Find where the given text appears and provide that cell's center as [X, Y] coordinate. 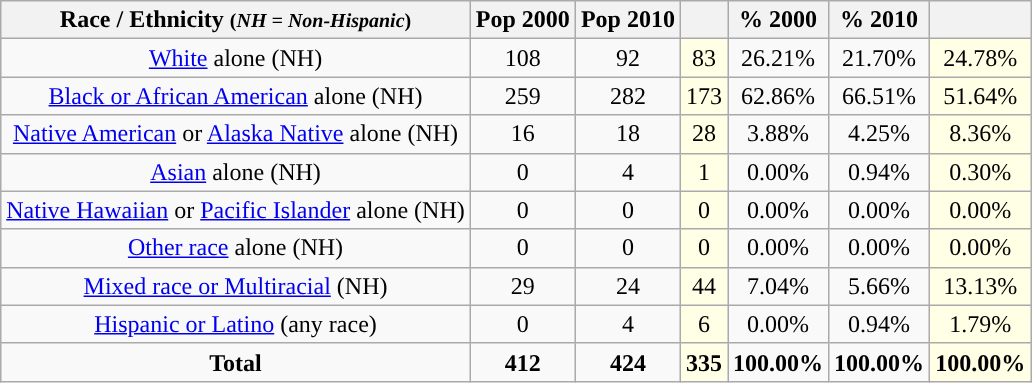
24 [628, 286]
Pop 2000 [522, 20]
44 [704, 286]
51.64% [980, 96]
8.36% [980, 134]
White alone (NH) [236, 58]
Pop 2010 [628, 20]
412 [522, 362]
173 [704, 96]
Race / Ethnicity (NH = Non-Hispanic) [236, 20]
7.04% [778, 286]
5.66% [880, 286]
335 [704, 362]
% 2010 [880, 20]
108 [522, 58]
4.25% [880, 134]
29 [522, 286]
Native American or Alaska Native alone (NH) [236, 134]
92 [628, 58]
Other race alone (NH) [236, 248]
Black or African American alone (NH) [236, 96]
Native Hawaiian or Pacific Islander alone (NH) [236, 210]
28 [704, 134]
83 [704, 58]
Asian alone (NH) [236, 172]
Total [236, 362]
1 [704, 172]
13.13% [980, 286]
Mixed race or Multiracial (NH) [236, 286]
26.21% [778, 58]
3.88% [778, 134]
424 [628, 362]
282 [628, 96]
% 2000 [778, 20]
62.86% [778, 96]
1.79% [980, 324]
16 [522, 134]
0.30% [980, 172]
6 [704, 324]
24.78% [980, 58]
Hispanic or Latino (any race) [236, 324]
259 [522, 96]
66.51% [880, 96]
18 [628, 134]
21.70% [880, 58]
